Determine the [x, y] coordinate at the center of the cell enclosing the given text.  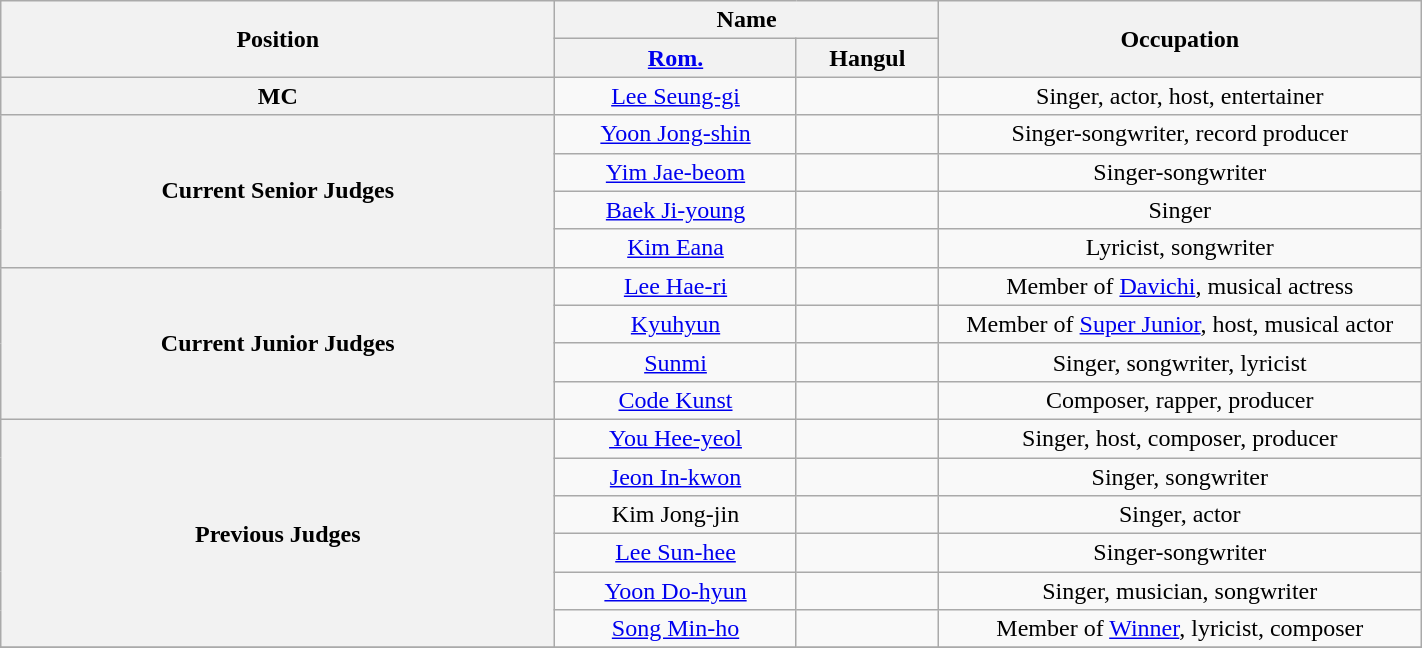
Yoon Do-hyun [676, 591]
Kim Eana [676, 248]
Song Min-ho [676, 629]
Occupation [1180, 39]
Sunmi [676, 362]
MC [278, 96]
Singer, songwriter [1180, 477]
Current Junior Judges [278, 343]
Composer, rapper, producer [1180, 400]
Rom. [676, 58]
Singer-songwriter, record producer [1180, 134]
Jeon In-kwon [676, 477]
Lee Hae-ri [676, 286]
Current Senior Judges [278, 191]
Baek Ji-young [676, 210]
Position [278, 39]
Singer, songwriter, lyricist [1180, 362]
Singer, actor, host, entertainer [1180, 96]
Singer [1180, 210]
Singer, host, composer, producer [1180, 438]
Kim Jong-jin [676, 515]
Member of Davichi, musical actress [1180, 286]
Name [747, 20]
Code Kunst [676, 400]
Lee Sun-hee [676, 553]
Lee Seung-gi [676, 96]
Yim Jae-beom [676, 172]
Hangul [867, 58]
Singer, musician, songwriter [1180, 591]
Singer, actor [1180, 515]
Member of Winner, lyricist, composer [1180, 629]
Member of Super Junior, host, musical actor [1180, 324]
Lyricist, songwriter [1180, 248]
You Hee-yeol [676, 438]
Kyuhyun [676, 324]
Previous Judges [278, 533]
Yoon Jong-shin [676, 134]
